For the text-containing cell, return its midpoint in [X, Y] coordinate format. 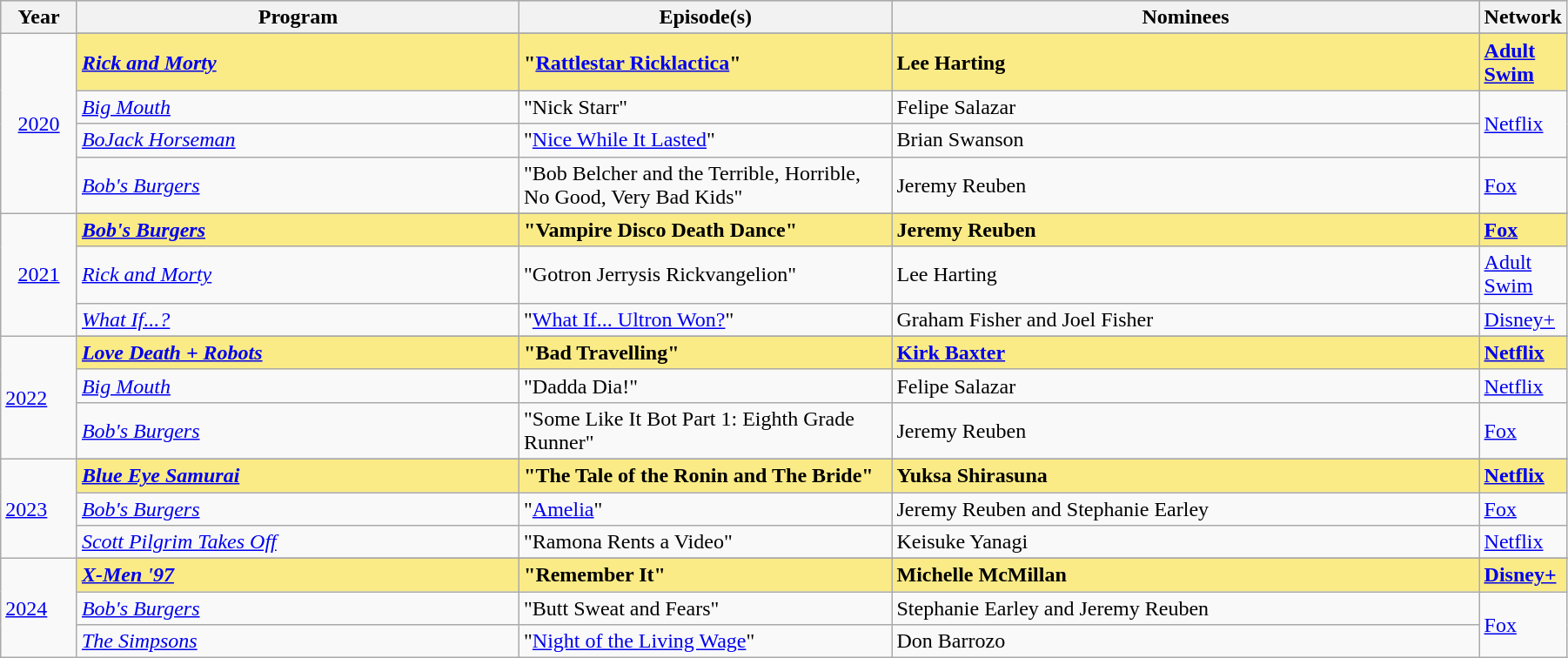
Jeremy Reuben and Stephanie Earley [1185, 509]
Network [1523, 17]
The Simpsons [298, 641]
2020 [39, 124]
Program [298, 17]
"Gotron Jerrysis Rickvangelion" [706, 275]
"Vampire Disco Death Dance" [706, 230]
"Night of the Living Wage" [706, 641]
Scott Pilgrim Takes Off [298, 542]
Year [39, 17]
X-Men '97 [298, 575]
"Nick Starr" [706, 107]
2023 [39, 508]
"Remember It" [706, 575]
"Bad Travelling" [706, 352]
Brian Swanson [1185, 140]
"Bob Belcher and the Terrible, Horrible, No Good, Very Bad Kids" [706, 185]
2022 [39, 397]
Kirk Baxter [1185, 352]
"Ramona Rents a Video" [706, 542]
"Some Like It Bot Part 1: Eighth Grade Runner" [706, 430]
2021 [39, 275]
Episode(s) [706, 17]
Don Barrozo [1185, 641]
Graham Fisher and Joel Fisher [1185, 319]
"Butt Sweat and Fears" [706, 608]
"The Tale of the Ronin and The Bride" [706, 475]
"Nice While It Lasted" [706, 140]
Blue Eye Samurai [298, 475]
Love Death + Robots [298, 352]
Yuksa Shirasuna [1185, 475]
Stephanie Earley and Jeremy Reuben [1185, 608]
"Amelia" [706, 509]
What If...? [298, 319]
BoJack Horseman [298, 140]
2024 [39, 608]
"Dadda Dia!" [706, 386]
Keisuke Yanagi [1185, 542]
Nominees [1185, 17]
Michelle McMillan [1185, 575]
"Rattlestar Ricklactica" [706, 63]
"What If... Ultron Won?" [706, 319]
